Identify which cell holds the provided text, then report its [x, y] central coordinate. 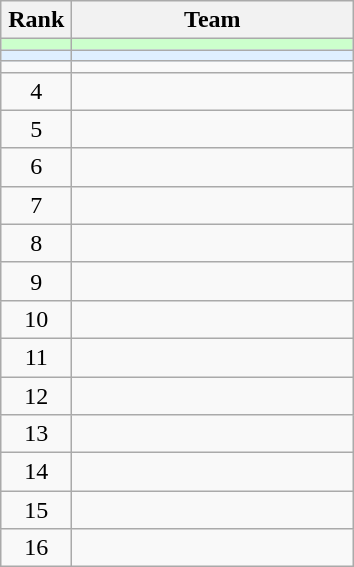
13 [36, 434]
6 [36, 167]
15 [36, 510]
12 [36, 395]
16 [36, 548]
7 [36, 205]
5 [36, 129]
Team [212, 20]
8 [36, 243]
11 [36, 357]
9 [36, 281]
4 [36, 91]
Rank [36, 20]
10 [36, 319]
14 [36, 472]
